Return the [X, Y] coordinate for the center point of the cell that contains the specified text.  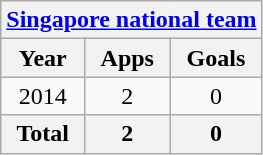
Year [43, 58]
Apps [128, 58]
Singapore national team [132, 20]
2014 [43, 96]
Goals [216, 58]
Total [43, 134]
